Scan for the cell matching the given text and deliver its (x, y) coordinate at center. 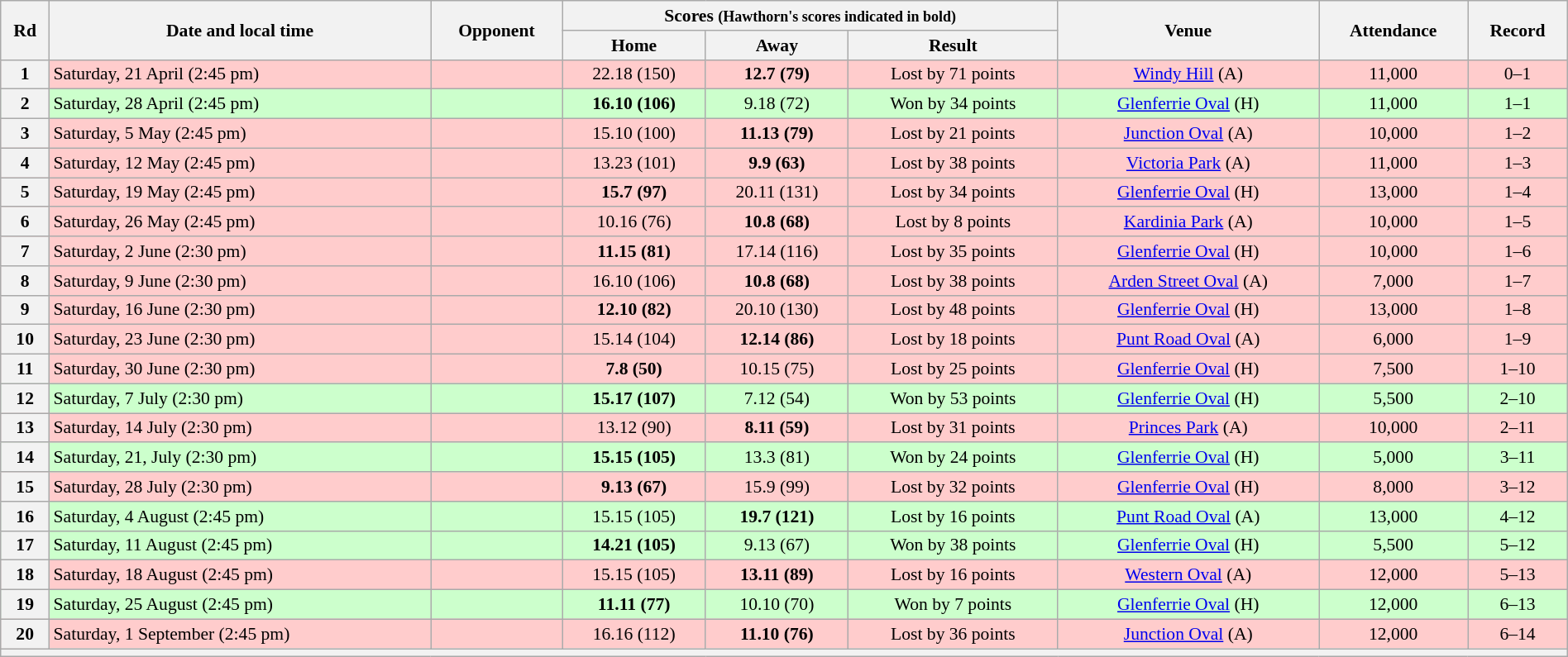
Saturday, 12 May (2:45 pm) (240, 163)
Lost by 18 points (953, 340)
Scores (Hawthorn's scores indicated in bold) (810, 16)
Record (1518, 30)
Windy Hill (A) (1188, 74)
10.16 (76) (633, 222)
Saturday, 4 August (2:45 pm) (240, 517)
Saturday, 23 June (2:30 pm) (240, 340)
Home (633, 45)
11.13 (79) (777, 134)
13.11 (89) (777, 575)
1–4 (1518, 193)
9.18 (72) (777, 104)
15.9 (99) (777, 487)
19 (25, 605)
11.11 (77) (633, 605)
6 (25, 222)
1–8 (1518, 310)
Kardinia Park (A) (1188, 222)
13.23 (101) (633, 163)
Saturday, 14 July (2:30 pm) (240, 428)
Princes Park (A) (1188, 428)
Saturday, 30 June (2:30 pm) (240, 369)
3–11 (1518, 458)
10 (25, 340)
Lost by 32 points (953, 487)
Saturday, 21 April (2:45 pm) (240, 74)
Saturday, 2 June (2:30 pm) (240, 251)
7,500 (1394, 369)
18 (25, 575)
22.18 (150) (633, 74)
17.14 (116) (777, 251)
7 (25, 251)
13 (25, 428)
Saturday, 5 May (2:45 pm) (240, 134)
11.15 (81) (633, 251)
8 (25, 281)
Saturday, 16 June (2:30 pm) (240, 310)
8.11 (59) (777, 428)
1–7 (1518, 281)
2–10 (1518, 398)
16.16 (112) (633, 634)
Saturday, 28 July (2:30 pm) (240, 487)
14 (25, 458)
9.9 (63) (777, 163)
2–11 (1518, 428)
Opponent (497, 30)
1–5 (1518, 222)
6–14 (1518, 634)
19.7 (121) (777, 517)
Lost by 71 points (953, 74)
Lost by 34 points (953, 193)
Saturday, 1 September (2:45 pm) (240, 634)
3 (25, 134)
12.10 (82) (633, 310)
Lost by 35 points (953, 251)
Lost by 8 points (953, 222)
8,000 (1394, 487)
15 (25, 487)
1 (25, 74)
Saturday, 26 May (2:45 pm) (240, 222)
Saturday, 21, July (2:30 pm) (240, 458)
Venue (1188, 30)
Lost by 36 points (953, 634)
Away (777, 45)
13.12 (90) (633, 428)
Saturday, 28 April (2:45 pm) (240, 104)
20 (25, 634)
3–12 (1518, 487)
15.10 (100) (633, 134)
15.14 (104) (633, 340)
10.10 (70) (777, 605)
20.10 (130) (777, 310)
1–6 (1518, 251)
Attendance (1394, 30)
11 (25, 369)
5–13 (1518, 575)
Lost by 31 points (953, 428)
0–1 (1518, 74)
Saturday, 9 June (2:30 pm) (240, 281)
Saturday, 19 May (2:45 pm) (240, 193)
Arden Street Oval (A) (1188, 281)
Western Oval (A) (1188, 575)
10.15 (75) (777, 369)
17 (25, 545)
Victoria Park (A) (1188, 163)
Won by 24 points (953, 458)
Won by 38 points (953, 545)
11.10 (76) (777, 634)
15.17 (107) (633, 398)
12 (25, 398)
Saturday, 11 August (2:45 pm) (240, 545)
15.7 (97) (633, 193)
16 (25, 517)
Result (953, 45)
20.11 (131) (777, 193)
13.3 (81) (777, 458)
2 (25, 104)
12.14 (86) (777, 340)
Won by 34 points (953, 104)
1–9 (1518, 340)
1–10 (1518, 369)
7.8 (50) (633, 369)
5 (25, 193)
Lost by 21 points (953, 134)
5–12 (1518, 545)
Saturday, 18 August (2:45 pm) (240, 575)
1–3 (1518, 163)
4–12 (1518, 517)
1–2 (1518, 134)
6–13 (1518, 605)
Saturday, 7 July (2:30 pm) (240, 398)
Rd (25, 30)
9 (25, 310)
Saturday, 25 August (2:45 pm) (240, 605)
Date and local time (240, 30)
Won by 7 points (953, 605)
7,000 (1394, 281)
1–1 (1518, 104)
7.12 (54) (777, 398)
4 (25, 163)
Lost by 48 points (953, 310)
Won by 53 points (953, 398)
6,000 (1394, 340)
Lost by 25 points (953, 369)
14.21 (105) (633, 545)
5,000 (1394, 458)
12.7 (79) (777, 74)
